Identify which cell holds the provided text, then report its [X, Y] central coordinate. 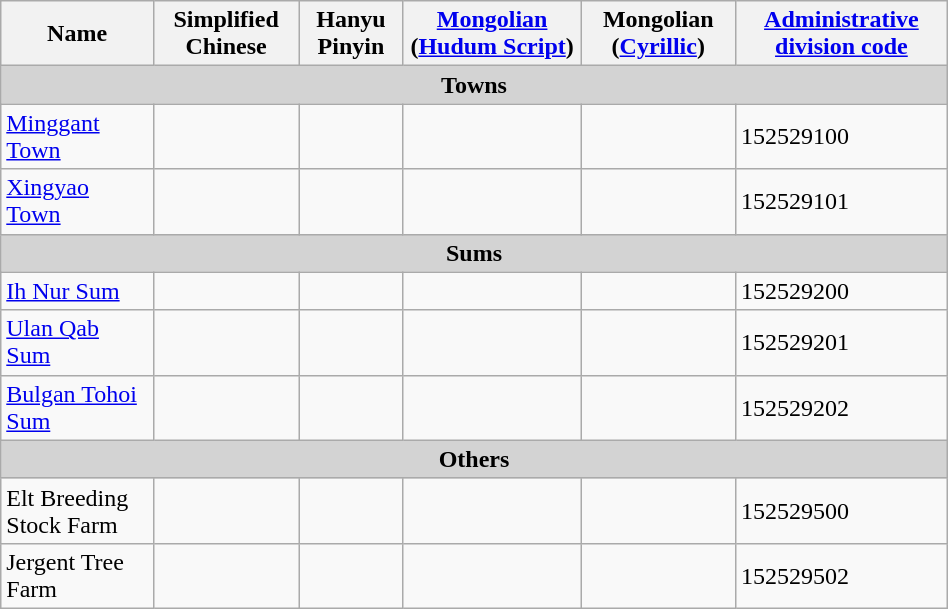
Xingyao Town [78, 202]
152529101 [842, 202]
Hanyu Pinyin [351, 34]
152529200 [842, 291]
Ih Nur Sum [78, 291]
Elt Breeding Stock Farm [78, 510]
Mongolian (Hudum Script) [492, 34]
Ulan Qab Sum [78, 342]
152529201 [842, 342]
152529202 [842, 408]
152529500 [842, 510]
Administrative division code [842, 34]
Jergent Tree Farm [78, 576]
Sums [474, 253]
Simplified Chinese [226, 34]
Bulgan Tohoi Sum [78, 408]
Name [78, 34]
Towns [474, 85]
Mongolian (Cyrillic) [658, 34]
152529502 [842, 576]
Minggant Town [78, 136]
Others [474, 459]
152529100 [842, 136]
